Find where the given text appears and provide that cell's center as [x, y] coordinate. 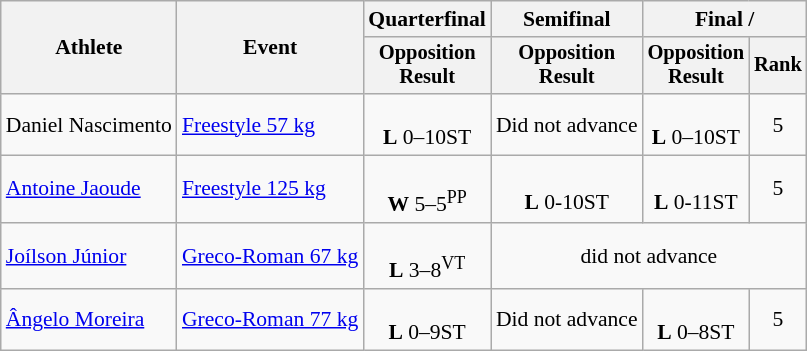
did not advance [649, 256]
Quarterfinal [427, 19]
L 0-11ST [696, 190]
Event [270, 48]
Freestyle 125 kg [270, 190]
L 3–8VT [427, 256]
W 5–5PP [427, 190]
Rank [778, 66]
Final / [725, 19]
Freestyle 57 kg [270, 124]
Joílson Júnior [89, 256]
L 0–9ST [427, 320]
Athlete [89, 48]
Ângelo Moreira [89, 320]
Daniel Nascimento [89, 124]
Semifinal [567, 19]
L 0–8ST [696, 320]
Greco-Roman 77 kg [270, 320]
Antoine Jaoude [89, 190]
Greco-Roman 67 kg [270, 256]
L 0-10ST [567, 190]
